Provide the [X, Y] coordinate of the cell's center where the given text is located.  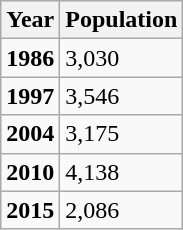
2015 [30, 210]
Population [122, 20]
Year [30, 20]
2,086 [122, 210]
2010 [30, 172]
3,030 [122, 58]
1997 [30, 96]
3,175 [122, 134]
4,138 [122, 172]
1986 [30, 58]
2004 [30, 134]
3,546 [122, 96]
